Search for the cell housing the specified text and yield its [x, y] center coordinate. 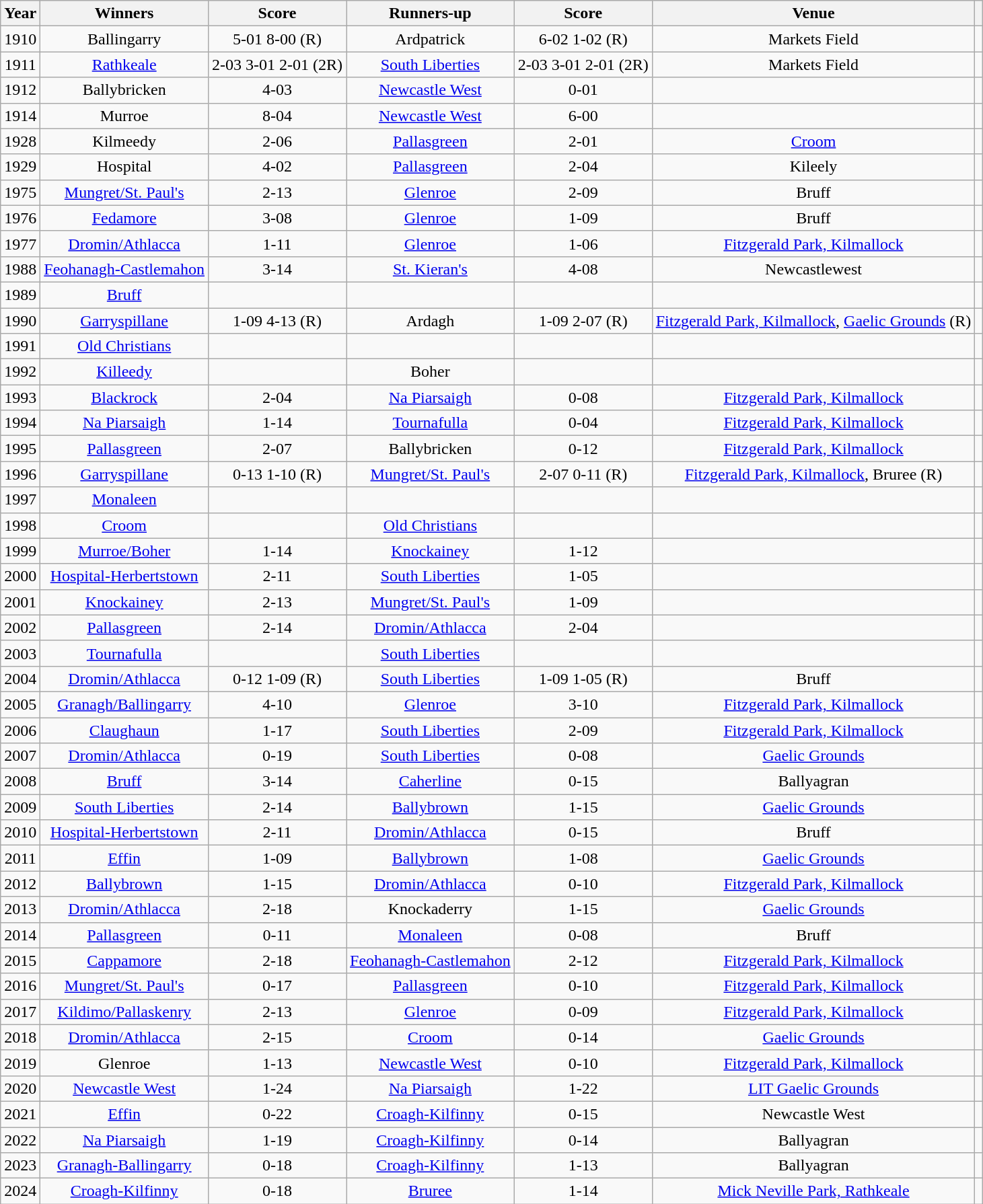
1-12 [583, 551]
6-02 1-02 (R) [583, 39]
0-01 [583, 90]
Bruree [431, 1191]
Claughaun [124, 730]
Winners [124, 13]
1995 [20, 449]
Rathkeale [124, 65]
Blackrock [124, 398]
St. Kieran's [431, 269]
0-17 [277, 986]
0-19 [277, 756]
Fedamore [124, 218]
2000 [20, 576]
1-24 [277, 1088]
Murroe [124, 116]
Granagh-Ballingarry [124, 1166]
LIT Gaelic Grounds [813, 1088]
Granagh/Ballingarry [124, 704]
0-12 1-09 (R) [277, 679]
2015 [20, 961]
2006 [20, 730]
2007 [20, 756]
Hospital [124, 167]
0-04 [583, 423]
4-08 [583, 269]
1912 [20, 90]
2020 [20, 1088]
1-08 [583, 858]
2009 [20, 807]
1991 [20, 346]
Runners-up [431, 13]
Ballingarry [124, 39]
1977 [20, 243]
1993 [20, 398]
0-09 [583, 1012]
1988 [20, 269]
1998 [20, 525]
Killeedy [124, 372]
1-06 [583, 243]
1-09 1-05 (R) [583, 679]
2011 [20, 858]
2004 [20, 679]
2017 [20, 1012]
1999 [20, 551]
5-01 8-00 (R) [277, 39]
1-05 [583, 576]
2-07 [277, 449]
4-10 [277, 704]
1929 [20, 167]
1997 [20, 500]
Venue [813, 13]
Kildimo/Pallaskenry [124, 1012]
1975 [20, 192]
Mick Neville Park, Rathkeale [813, 1191]
1994 [20, 423]
1976 [20, 218]
3-10 [583, 704]
Ardpatrick [431, 39]
2-15 [277, 1037]
0-22 [277, 1114]
Fitzgerald Park, Kilmallock, Gaelic Grounds (R) [813, 321]
2018 [20, 1037]
1-09 4-13 (R) [277, 321]
1990 [20, 321]
2-12 [583, 961]
3-08 [277, 218]
Ardagh [431, 321]
2021 [20, 1114]
0-11 [277, 935]
1910 [20, 39]
0-13 1-10 (R) [277, 474]
1-22 [583, 1088]
2-01 [583, 141]
2002 [20, 628]
2016 [20, 986]
Caherline [431, 782]
2010 [20, 833]
2001 [20, 602]
2005 [20, 704]
1-17 [277, 730]
Cappamore [124, 961]
Fitzgerald Park, Kilmallock, Bruree (R) [813, 474]
1992 [20, 372]
2008 [20, 782]
Kilmeedy [124, 141]
Murroe/Boher [124, 551]
6-00 [583, 116]
2014 [20, 935]
1914 [20, 116]
2003 [20, 653]
1-09 2-07 (R) [583, 321]
2012 [20, 884]
4-03 [277, 90]
8-04 [277, 116]
2019 [20, 1063]
Boher [431, 372]
2-07 0-11 (R) [583, 474]
4-02 [277, 167]
1-11 [277, 243]
2023 [20, 1166]
1911 [20, 65]
Kileely [813, 167]
1989 [20, 295]
2024 [20, 1191]
Knockaderry [431, 909]
1928 [20, 141]
2013 [20, 909]
2-06 [277, 141]
0-12 [583, 449]
Newcastlewest [813, 269]
2022 [20, 1140]
Year [20, 13]
1996 [20, 474]
1-19 [277, 1140]
